Extract the (X, Y) coordinate from the center of the cell holding the provided text.  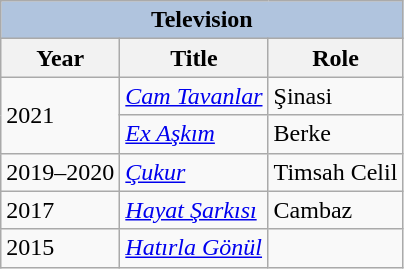
Ex Aşkım (194, 134)
Role (336, 58)
2019–2020 (60, 172)
Şinasi (336, 96)
Cambaz (336, 210)
Title (194, 58)
Hatırla Gönül (194, 248)
2017 (60, 210)
Cam Tavanlar (194, 96)
Timsah Celil (336, 172)
Television (202, 20)
2015 (60, 248)
Year (60, 58)
2021 (60, 115)
Hayat Şarkısı (194, 210)
Çukur (194, 172)
Berke (336, 134)
